Find where the given text appears and provide that cell's center as (x, y) coordinate. 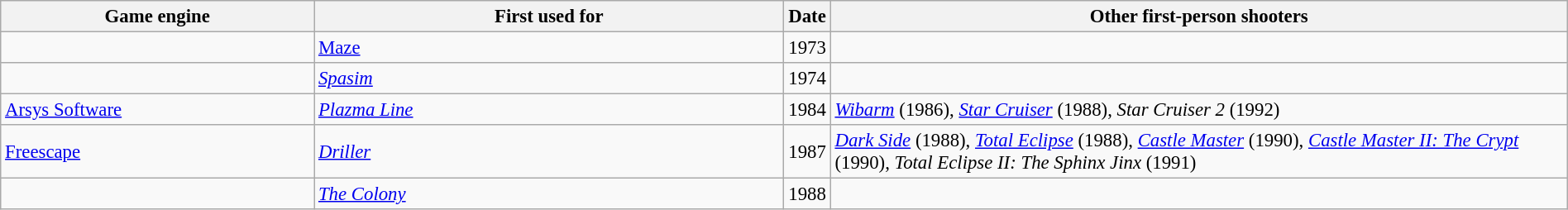
Game engine (157, 17)
Arsys Software (157, 110)
1974 (807, 79)
Freescape (157, 152)
Date (807, 17)
First used for (549, 17)
1988 (807, 194)
1984 (807, 110)
1987 (807, 152)
Maze (549, 48)
Spasim (549, 79)
Dark Side (1988), Total Eclipse (1988), Castle Master (1990), Castle Master II: The Crypt (1990), Total Eclipse II: The Sphinx Jinx (1991) (1199, 152)
The Colony (549, 194)
Driller (549, 152)
Plazma Line (549, 110)
Other first-person shooters (1199, 17)
Wibarm (1986), Star Cruiser (1988), Star Cruiser 2 (1992) (1199, 110)
1973 (807, 48)
